Locate the cell with the specified text and output its (x, y) center coordinate. 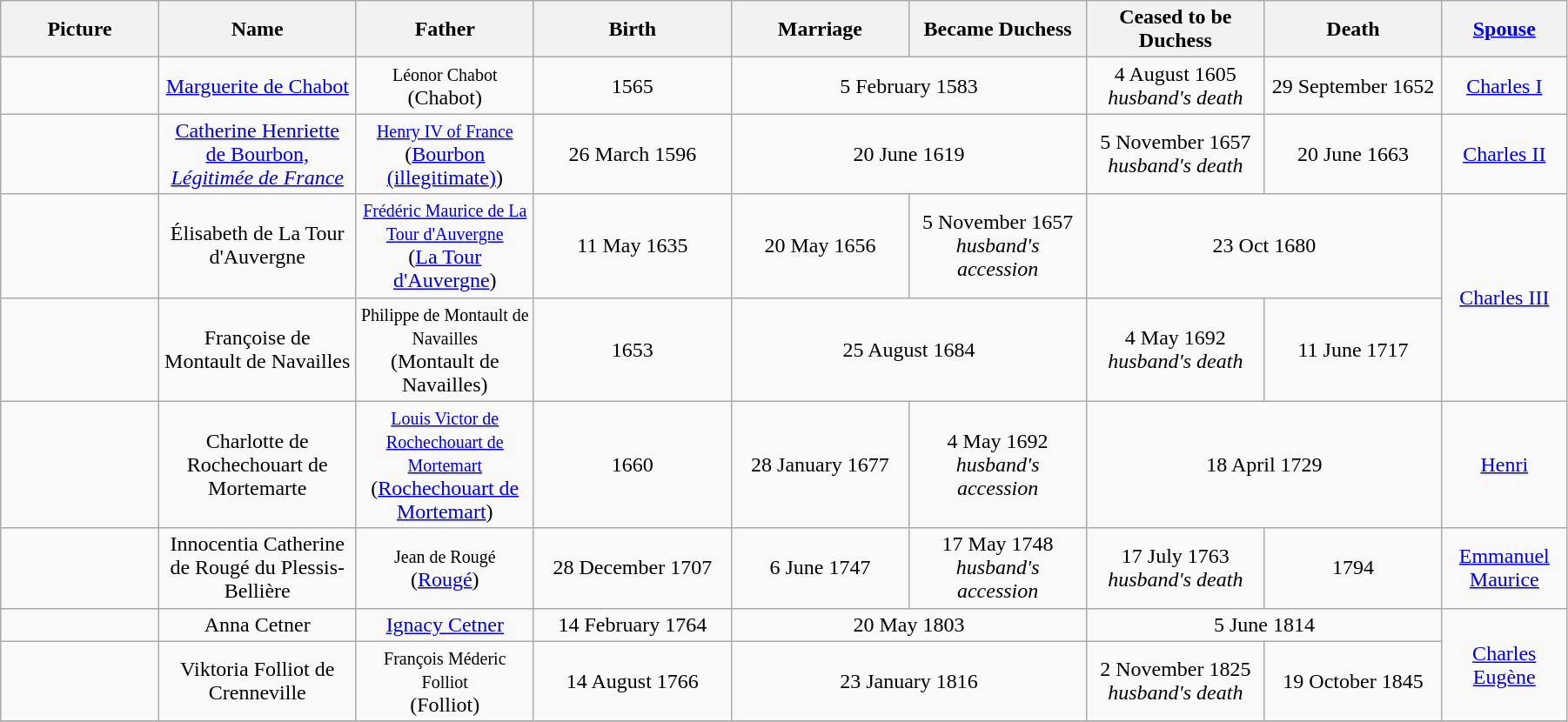
17 July 1763husband's death (1176, 568)
François Méderic Folliot(Folliot) (445, 681)
20 June 1663 (1353, 154)
20 May 1656 (820, 245)
Father (445, 30)
4 May 1692husband's death (1176, 350)
17 May 1748husband's accession (997, 568)
Charles Eugène (1504, 665)
Henri (1504, 465)
Became Duchess (997, 30)
Charles II (1504, 154)
Emmanuel Maurice (1504, 568)
Élisabeth de La Tour d'Auvergne (258, 245)
Spouse (1504, 30)
Picture (80, 30)
26 March 1596 (632, 154)
28 December 1707 (632, 568)
5 November 1657husband's accession (997, 245)
Charles I (1504, 85)
14 August 1766 (632, 681)
5 February 1583 (908, 85)
Léonor Chabot(Chabot) (445, 85)
11 June 1717 (1353, 350)
Catherine Henriette de Bourbon, Légitimée de France (258, 154)
20 May 1803 (908, 625)
14 February 1764 (632, 625)
25 August 1684 (908, 350)
Françoise de Montault de Navailles (258, 350)
Charlotte de Rochechouart de Mortemarte (258, 465)
Jean de Rougé(Rougé) (445, 568)
1794 (1353, 568)
20 June 1619 (908, 154)
Marguerite de Chabot (258, 85)
Innocentia Catherine de Rougé du Plessis-Bellière (258, 568)
18 April 1729 (1264, 465)
Charles III (1504, 297)
4 May 1692husband's accession (997, 465)
Philippe de Montault de Navailles (Montault de Navailles) (445, 350)
23 Oct 1680 (1264, 245)
Ignacy Cetner (445, 625)
5 June 1814 (1264, 625)
Birth (632, 30)
Louis Victor de Rochechouart de Mortemart(Rochechouart de Mortemart) (445, 465)
Anna Cetner (258, 625)
19 October 1845 (1353, 681)
Frédéric Maurice de La Tour d'Auvergne(La Tour d'Auvergne) (445, 245)
Death (1353, 30)
29 September 1652 (1353, 85)
Viktoria Folliot de Crenneville (258, 681)
28 January 1677 (820, 465)
2 November 1825husband's death (1176, 681)
5 November 1657 husband's death (1176, 154)
23 January 1816 (908, 681)
Henry IV of France(Bourbon (illegitimate)) (445, 154)
4 August 1605husband's death (1176, 85)
1660 (632, 465)
11 May 1635 (632, 245)
Marriage (820, 30)
1653 (632, 350)
1565 (632, 85)
6 June 1747 (820, 568)
Name (258, 30)
Ceased to be Duchess (1176, 30)
